Extract the (X, Y) coordinate from the center of the cell holding the provided text.  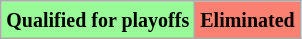
Qualified for playoffs (98, 20)
Eliminated (248, 20)
